Search for the cell housing the specified text and yield its (X, Y) center coordinate. 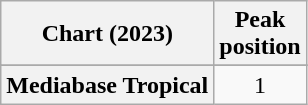
Mediabase Tropical (108, 85)
Chart (2023) (108, 34)
1 (260, 85)
Peakposition (260, 34)
